Identify which cell holds the provided text, then report its [x, y] central coordinate. 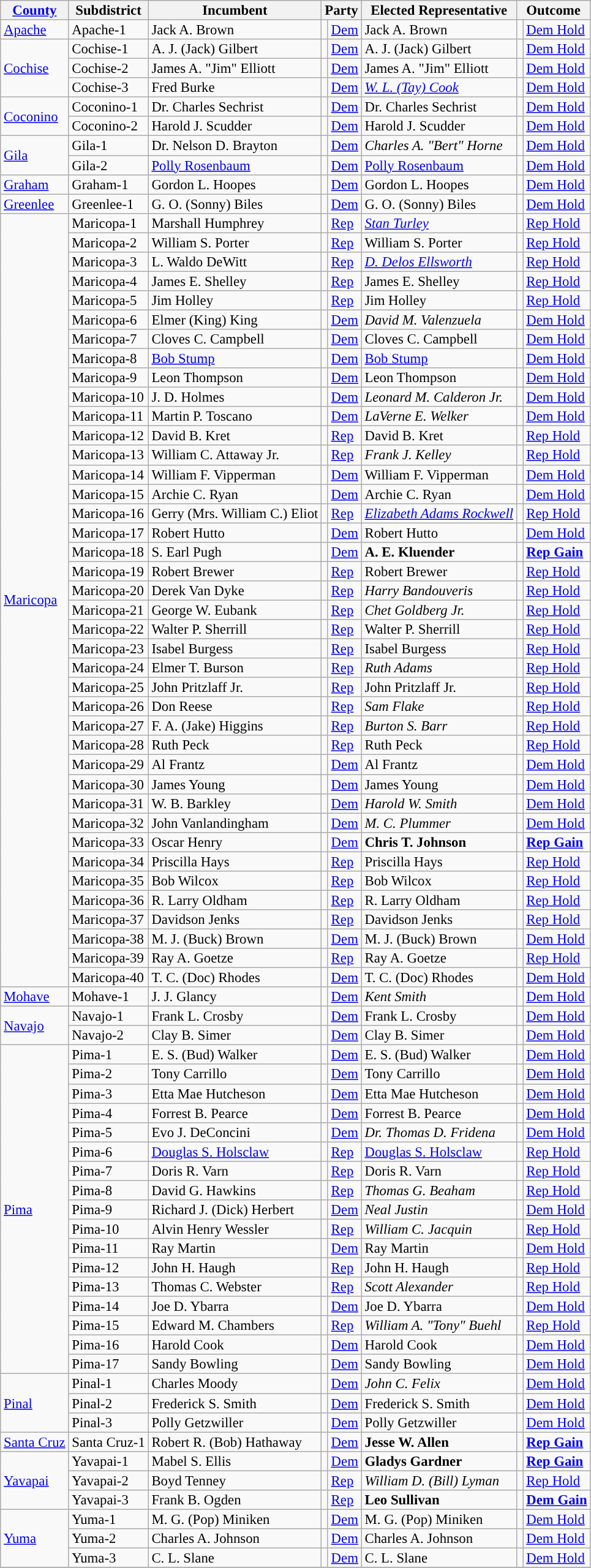
Elected Representative [439, 10]
Maricopa-4 [108, 281]
Navajo [34, 1026]
Elmer (King) King [235, 320]
Jesse W. Allen [439, 1442]
Maricopa-26 [108, 707]
Yuma-2 [108, 1539]
Pinal-1 [108, 1384]
Sam Flake [439, 707]
Maricopa-14 [108, 475]
Maricopa-15 [108, 494]
Evo J. DeConcini [235, 1132]
Pima-3 [108, 1093]
Pima-10 [108, 1229]
Dr. Thomas D. Fridena [439, 1132]
Maricopa-12 [108, 436]
Burton S. Barr [439, 726]
Maricopa-2 [108, 242]
Maricopa-38 [108, 939]
Navajo-1 [108, 1016]
D. Delos Ellsworth [439, 262]
Yavapai-3 [108, 1500]
Robert R. (Bob) Hathaway [235, 1442]
Yuma [34, 1538]
William C. Jacquin [439, 1229]
Harold W. Smith [439, 803]
J. D. Holmes [235, 397]
William A. "Tony" Buehl [439, 1326]
J. J. Glancy [235, 997]
Gila-2 [108, 165]
Pima-2 [108, 1075]
Pima-9 [108, 1210]
Martin P. Toscano [235, 416]
Maricopa-16 [108, 513]
Frank B. Ogden [235, 1500]
Scott Alexander [439, 1287]
Maricopa-11 [108, 416]
Maricopa-29 [108, 765]
Cochise-1 [108, 49]
Dr. Nelson D. Brayton [235, 146]
Greenlee-1 [108, 204]
Maricopa-6 [108, 320]
Leonard M. Calderon Jr. [439, 397]
Maricopa-9 [108, 378]
Maricopa-20 [108, 591]
Mohave [34, 997]
Maricopa-1 [108, 223]
Maricopa-23 [108, 649]
County [34, 10]
Thomas C. Webster [235, 1287]
Greenlee [34, 204]
Maricopa-8 [108, 359]
John C. Felix [439, 1384]
Incumbent [235, 10]
Pima-14 [108, 1307]
Fred Burke [235, 88]
Dem Gain [557, 1500]
Maricopa-34 [108, 861]
Maricopa-10 [108, 397]
Apache [34, 30]
Don Reese [235, 707]
Maricopa-39 [108, 958]
Maricopa-30 [108, 784]
Maricopa-7 [108, 339]
Charles A. "Bert" Horne [439, 146]
Kent Smith [439, 997]
Maricopa-36 [108, 900]
Pima-11 [108, 1248]
Leo Sullivan [439, 1500]
Pima-6 [108, 1152]
Maricopa [34, 600]
Maricopa-5 [108, 301]
Yuma-3 [108, 1558]
Neal Justin [439, 1210]
Alvin Henry Wessler [235, 1229]
Elmer T. Burson [235, 668]
Gladys Gardner [439, 1461]
LaVerne E. Welker [439, 416]
Pima-15 [108, 1326]
Maricopa-28 [108, 746]
Pima-5 [108, 1132]
Maricopa-33 [108, 842]
William C. Attaway Jr. [235, 456]
Maricopa-27 [108, 726]
Maricopa-19 [108, 571]
Cochise-3 [108, 88]
Pima-12 [108, 1268]
Thomas G. Beaham [439, 1190]
Cochise-2 [108, 69]
Pima-17 [108, 1364]
Maricopa-35 [108, 881]
Edward M. Chambers [235, 1326]
Apache-1 [108, 30]
S. Earl Pugh [235, 552]
Graham-1 [108, 184]
Richard J. (Dick) Herbert [235, 1210]
Maricopa-25 [108, 688]
L. Waldo DeWitt [235, 262]
Gila-1 [108, 146]
Pinal-3 [108, 1422]
Yavapai-2 [108, 1480]
Maricopa-21 [108, 610]
Yavapai-1 [108, 1461]
W. L. (Tay) Cook [439, 88]
Maricopa-18 [108, 552]
Yavapai [34, 1480]
Yuma-1 [108, 1519]
Derek Van Dyke [235, 591]
Chris T. Johnson [439, 842]
Ruth Adams [439, 668]
Gila [34, 156]
Maricopa-13 [108, 456]
Santa Cruz [34, 1442]
Graham [34, 184]
Pima-8 [108, 1190]
William D. (Bill) Lyman [439, 1480]
Pima-1 [108, 1055]
Maricopa-37 [108, 920]
Pima-4 [108, 1113]
A. E. Kluender [439, 552]
Maricopa-31 [108, 803]
Mohave-1 [108, 997]
John Vanlandingham [235, 823]
Coconino-2 [108, 126]
Mabel S. Ellis [235, 1461]
Pima-13 [108, 1287]
David M. Valenzuela [439, 320]
Gerry (Mrs. William C.) Eliot [235, 513]
Maricopa-22 [108, 629]
M. C. Plummer [439, 823]
Oscar Henry [235, 842]
Pima-16 [108, 1345]
Chet Goldberg Jr. [439, 610]
Pima-7 [108, 1171]
George W. Eubank [235, 610]
Pinal-2 [108, 1403]
Coconino [34, 116]
Coconino-1 [108, 107]
W. B. Barkley [235, 803]
Marshall Humphrey [235, 223]
Charles Moody [235, 1384]
Maricopa-40 [108, 978]
Elizabeth Adams Rockwell [439, 513]
Party [342, 10]
Santa Cruz-1 [108, 1442]
Pima [34, 1210]
Harry Bandouveris [439, 591]
Maricopa-17 [108, 533]
Stan Turley [439, 223]
Boyd Tenney [235, 1480]
Maricopa-24 [108, 668]
Maricopa-32 [108, 823]
Cochise [34, 69]
F. A. (Jake) Higgins [235, 726]
Pinal [34, 1403]
Subdistrict [108, 10]
Navajo-2 [108, 1035]
Maricopa-3 [108, 262]
Outcome [554, 10]
Frank J. Kelley [439, 456]
David G. Hawkins [235, 1190]
